Scan for the cell matching the given text and deliver its (x, y) coordinate at center. 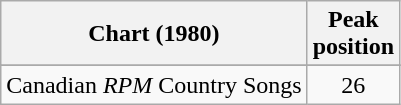
Peakposition (353, 34)
Chart (1980) (154, 34)
Canadian RPM Country Songs (154, 85)
26 (353, 85)
